Return [x, y] of the center of cell containing provided text 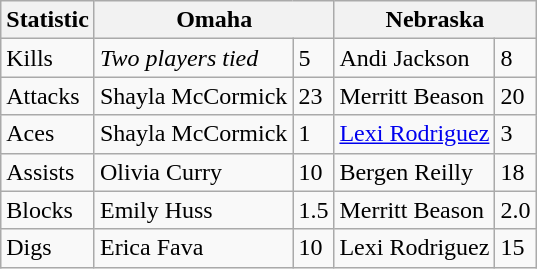
Omaha [214, 20]
Andi Jackson [414, 58]
Assists [48, 172]
3 [516, 134]
Emily Huss [193, 210]
Blocks [48, 210]
23 [314, 96]
Aces [48, 134]
Bergen Reilly [414, 172]
Attacks [48, 96]
2.0 [516, 210]
Olivia Curry [193, 172]
15 [516, 248]
Two players tied [193, 58]
20 [516, 96]
1.5 [314, 210]
8 [516, 58]
Nebraska [435, 20]
Erica Fava [193, 248]
5 [314, 58]
18 [516, 172]
Digs [48, 248]
Kills [48, 58]
Statistic [48, 20]
1 [314, 134]
